Locate the cell with the specified text and output its [X, Y] center coordinate. 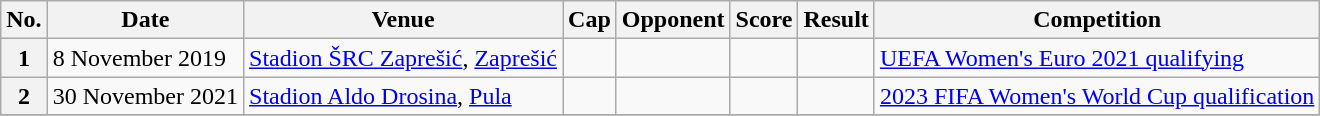
Opponent [673, 20]
Venue [404, 20]
1 [24, 58]
No. [24, 20]
Date [145, 20]
Cap [590, 20]
8 November 2019 [145, 58]
Result [836, 20]
30 November 2021 [145, 96]
Score [764, 20]
Competition [1097, 20]
Stadion ŠRC Zaprešić, Zaprešić [404, 58]
Stadion Aldo Drosina, Pula [404, 96]
2 [24, 96]
2023 FIFA Women's World Cup qualification [1097, 96]
UEFA Women's Euro 2021 qualifying [1097, 58]
